Capture the cell that displays the provided text and extract its [x, y] central coordinate. 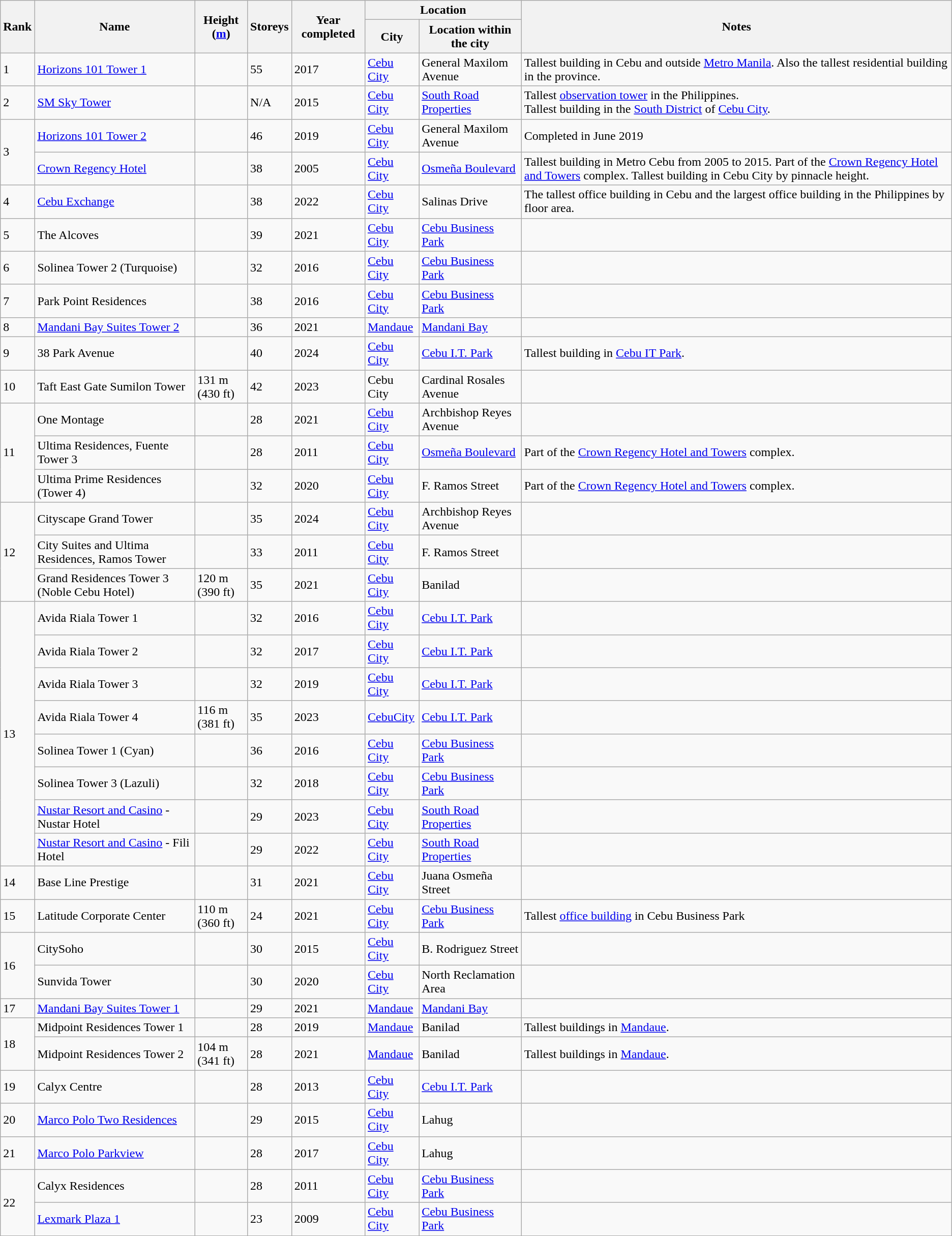
Solinea Tower 2 (Turquoise) [115, 267]
21 [17, 1153]
42 [270, 386]
120 m(390 ft) [221, 585]
Marco Polo Parkview [115, 1153]
18 [17, 1044]
2018 [328, 783]
24 [270, 915]
Notes [736, 26]
Solinea Tower 1 (Cyan) [115, 750]
8 [17, 327]
55 [270, 69]
Lexmark Plaza 1 [115, 1219]
Taft East Gate Sumilon Tower [115, 386]
19 [17, 1087]
2005 [328, 169]
SM Sky Tower [115, 103]
2 [17, 103]
Park Point Residences [115, 301]
Avida Riala Tower 2 [115, 651]
Cebu Exchange [115, 201]
6 [17, 267]
22 [17, 1202]
Height (m) [221, 26]
Tallest building in Cebu and outside Metro Manila. Also the tallest residential building in the province. [736, 69]
City [392, 37]
Storeys [270, 26]
Name [115, 26]
Nustar Resort and Casino - Fili Hotel [115, 849]
Horizons 101 Tower 2 [115, 135]
Location within the city [470, 37]
Base Line Prestige [115, 883]
11 [17, 453]
Avida Riala Tower 1 [115, 618]
Horizons 101 Tower 1 [115, 69]
20 [17, 1120]
Cityscape Grand Tower [115, 519]
33 [270, 552]
15 [17, 915]
Latitude Corporate Center [115, 915]
Salinas Drive [470, 201]
Marco Polo Two Residences [115, 1120]
2013 [328, 1087]
131 m(430 ft) [221, 386]
9 [17, 353]
The tallest office building in Cebu and the largest office building in the Philippines by floor area. [736, 201]
Location [443, 10]
Avida Riala Tower 3 [115, 684]
13 [17, 734]
4 [17, 201]
31 [270, 883]
14 [17, 883]
38 Park Avenue [115, 353]
Crown Regency Hotel [115, 169]
110 m(360 ft) [221, 915]
Calyx Residences [115, 1186]
2009 [328, 1219]
39 [270, 235]
Midpoint Residences Tower 2 [115, 1053]
116 m(381 ft) [221, 717]
Juana Osmeña Street [470, 883]
40 [270, 353]
10 [17, 386]
5 [17, 235]
N/A [270, 103]
Midpoint Residences Tower 1 [115, 1028]
Ultima Residences, Fuente Tower 3 [115, 453]
Year completed [328, 26]
12 [17, 552]
CitySoho [115, 949]
Cardinal Rosales Avenue [470, 386]
23 [270, 1219]
7 [17, 301]
Solinea Tower 3 (Lazuli) [115, 783]
1 [17, 69]
46 [270, 135]
Tallest building in Cebu IT Park. [736, 353]
3 [17, 152]
Completed in June 2019 [736, 135]
Tallest observation tower in the Philippines.Tallest building in the South District of Cebu City. [736, 103]
Grand Residences Tower 3 (Noble Cebu Hotel) [115, 585]
Avida Riala Tower 4 [115, 717]
Tallest office building in Cebu Business Park [736, 915]
Mandani Bay Suites Tower 1 [115, 1008]
B. Rodriguez Street [470, 949]
Mandani Bay Suites Tower 2 [115, 327]
17 [17, 1008]
City Suites and Ultima Residences, Ramos Tower [115, 552]
Sunvida Tower [115, 982]
Calyx Centre [115, 1087]
Rank [17, 26]
Nustar Resort and Casino - Nustar Hotel [115, 817]
North Reclamation Area [470, 982]
104 m(341 ft) [221, 1053]
16 [17, 966]
The Alcoves [115, 235]
One Montage [115, 420]
Ultima Prime Residences (Tower 4) [115, 486]
